Locate the cell with the specified text and output its (X, Y) center coordinate. 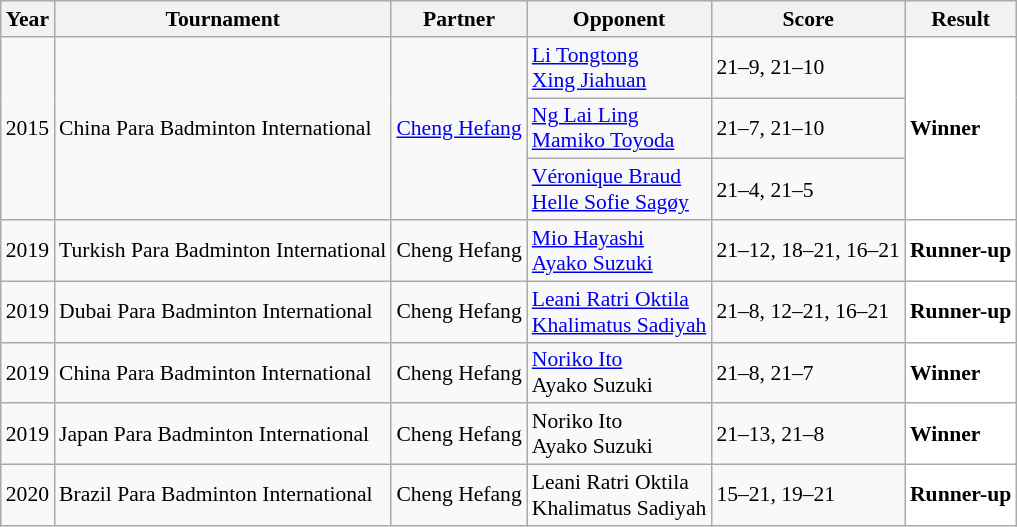
Mio Hayashi Ayako Suzuki (620, 250)
Brazil Para Badminton International (222, 496)
21–8, 21–7 (808, 372)
Opponent (620, 19)
Ng Lai Ling Mamiko Toyoda (620, 128)
Tournament (222, 19)
Dubai Para Badminton International (222, 312)
21–9, 21–10 (808, 68)
21–12, 18–21, 16–21 (808, 250)
2020 (28, 496)
Turkish Para Badminton International (222, 250)
2015 (28, 128)
Year (28, 19)
15–21, 19–21 (808, 496)
21–7, 21–10 (808, 128)
Partner (458, 19)
Véronique Braud Helle Sofie Sagøy (620, 190)
21–8, 12–21, 16–21 (808, 312)
21–13, 21–8 (808, 434)
Japan Para Badminton International (222, 434)
Li Tongtong Xing Jiahuan (620, 68)
Score (808, 19)
Result (960, 19)
21–4, 21–5 (808, 190)
